Determine the [x, y] coordinate at the center of the cell enclosing the given text.  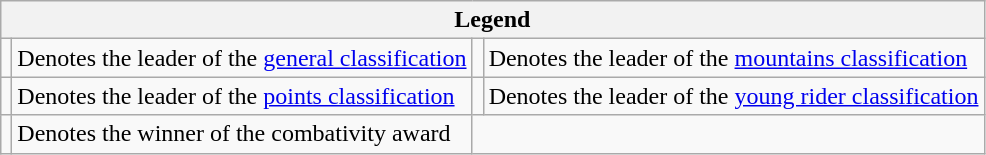
Denotes the leader of the points classification [242, 96]
Denotes the leader of the young rider classification [734, 96]
Denotes the leader of the mountains classification [734, 58]
Denotes the leader of the general classification [242, 58]
Legend [492, 20]
Denotes the winner of the combativity award [242, 134]
